Detect which cell encompasses the target text, then output its [X, Y] center coordinate. 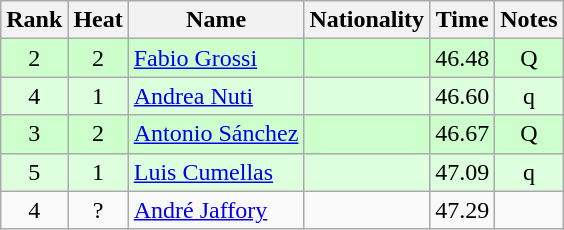
Time [462, 20]
Fabio Grossi [216, 58]
Andrea Nuti [216, 96]
Rank [34, 20]
? [98, 210]
Luis Cumellas [216, 172]
47.09 [462, 172]
Antonio Sánchez [216, 134]
46.67 [462, 134]
André Jaffory [216, 210]
47.29 [462, 210]
Name [216, 20]
5 [34, 172]
46.48 [462, 58]
Nationality [367, 20]
46.60 [462, 96]
3 [34, 134]
Heat [98, 20]
Notes [529, 20]
